Extract the [x, y] coordinate from the center of the cell holding the provided text.  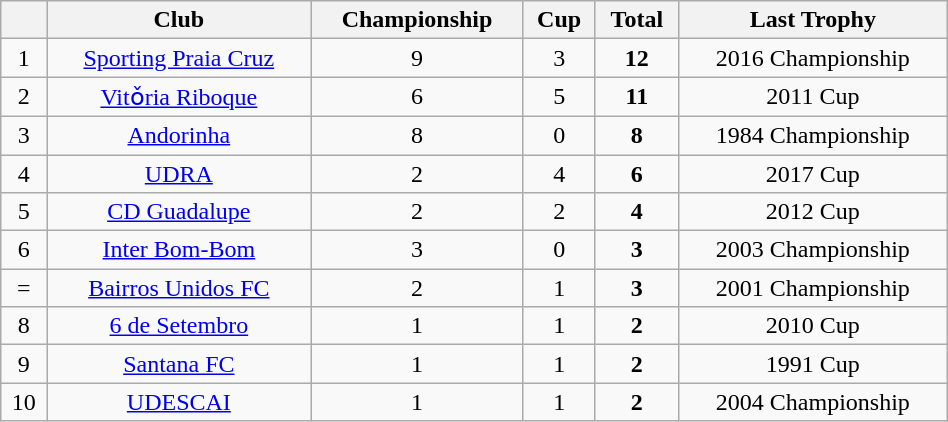
10 [24, 402]
Sporting Praia Cruz [179, 58]
Santana FC [179, 364]
2016 Championship [812, 58]
= [24, 288]
2012 Cup [812, 212]
Inter Bom-Bom [179, 250]
2001 Championship [812, 288]
6 de Setembro [179, 326]
12 [636, 58]
Last Trophy [812, 20]
UDESCAI [179, 402]
Total [636, 20]
1991 Cup [812, 364]
CD Guadalupe [179, 212]
Club [179, 20]
Bairros Unidos FC [179, 288]
1984 Championship [812, 135]
2010 Cup [812, 326]
UDRA [179, 173]
2003 Championship [812, 250]
Cup [559, 20]
Andorinha [179, 135]
2004 Championship [812, 402]
11 [636, 97]
Vitǒria Riboque [179, 97]
Championship [417, 20]
2017 Cup [812, 173]
2011 Cup [812, 97]
